Provide the (x, y) coordinate of the cell's center where the given text is located.  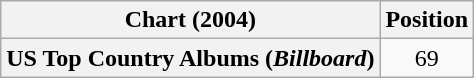
Chart (2004) (190, 20)
US Top Country Albums (Billboard) (190, 58)
69 (427, 58)
Position (427, 20)
